Scan for the cell matching the given text and deliver its (x, y) coordinate at center. 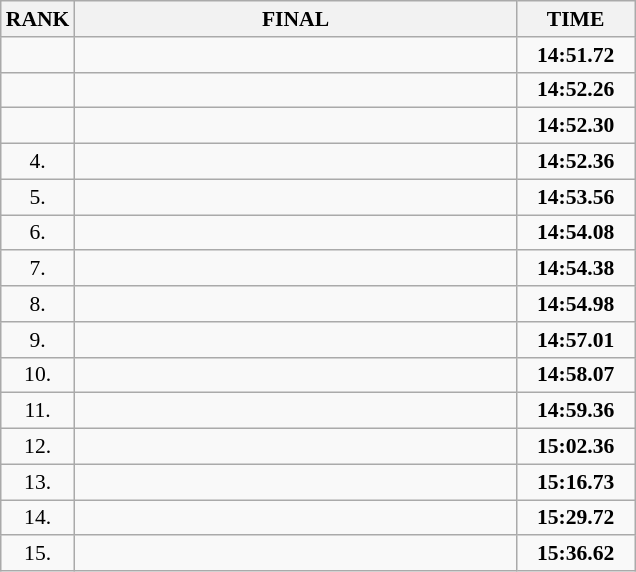
4. (38, 162)
7. (38, 269)
14:57.01 (576, 340)
15:36.62 (576, 554)
14:52.30 (576, 126)
15:16.73 (576, 482)
14:54.08 (576, 233)
5. (38, 197)
14:51.72 (576, 55)
14:52.26 (576, 90)
12. (38, 447)
11. (38, 411)
TIME (576, 19)
8. (38, 304)
FINAL (295, 19)
13. (38, 482)
RANK (38, 19)
14. (38, 518)
14:53.56 (576, 197)
14:58.07 (576, 375)
14:54.98 (576, 304)
10. (38, 375)
9. (38, 340)
14:54.38 (576, 269)
15:02.36 (576, 447)
15:29.72 (576, 518)
14:52.36 (576, 162)
15. (38, 554)
6. (38, 233)
14:59.36 (576, 411)
